Provide the [x, y] coordinate of the cell's center where the given text is located.  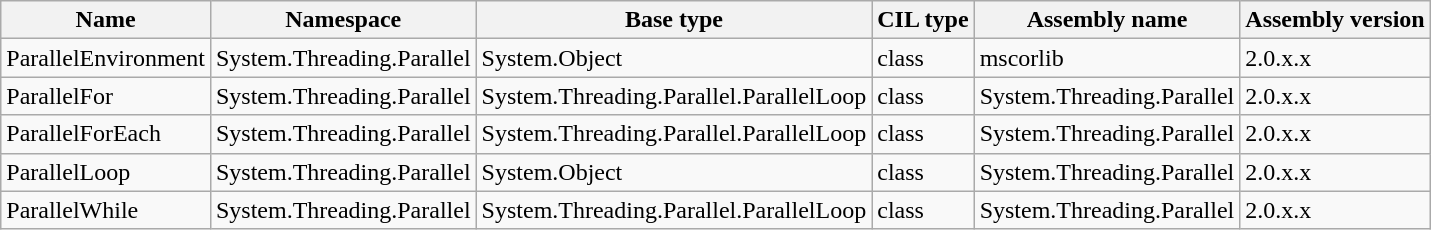
ParallelWhile [106, 210]
ParallelEnvironment [106, 58]
CIL type [923, 20]
ParallelFor [106, 96]
Name [106, 20]
Assembly name [1107, 20]
ParallelForEach [106, 134]
Base type [674, 20]
Namespace [343, 20]
Assembly version [1335, 20]
mscorlib [1107, 58]
ParallelLoop [106, 172]
